Return [X, Y] of the center of cell containing provided text 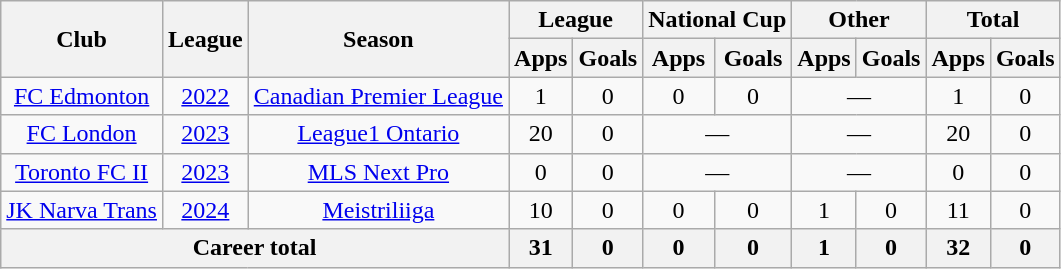
National Cup [718, 20]
2022 [205, 96]
Club [82, 39]
FC London [82, 134]
11 [958, 210]
2024 [205, 210]
Season [378, 39]
Meistriliiga [378, 210]
FC Edmonton [82, 96]
10 [541, 210]
MLS Next Pro [378, 172]
Canadian Premier League [378, 96]
31 [541, 248]
Career total [255, 248]
JK Narva Trans [82, 210]
Other [859, 20]
Total [993, 20]
32 [958, 248]
Toronto FC II [82, 172]
League1 Ontario [378, 134]
